Determine the [X, Y] coordinate at the center of the cell enclosing the given text.  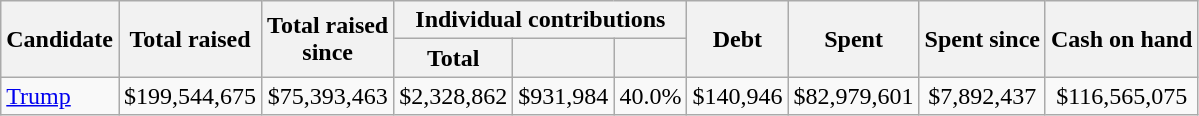
Individual contributions [540, 20]
Cash on hand [1121, 39]
$931,984 [564, 96]
$140,946 [738, 96]
Candidate [60, 39]
Spent since [982, 39]
Total [454, 58]
Trump [60, 96]
Debt [738, 39]
$116,565,075 [1121, 96]
$7,892,437 [982, 96]
Spent [854, 39]
Total raisedsince [328, 39]
Total raised [190, 39]
$75,393,463 [328, 96]
$82,979,601 [854, 96]
$2,328,862 [454, 96]
40.0% [650, 96]
$199,544,675 [190, 96]
